Pinpoint the cell where the given text exists, returning its (X, Y) midpoint coordinate. 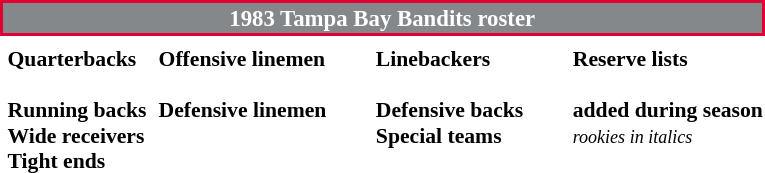
1983 Tampa Bay Bandits roster (382, 18)
